Provide the (x, y) coordinate of the cell's center where the given text is located.  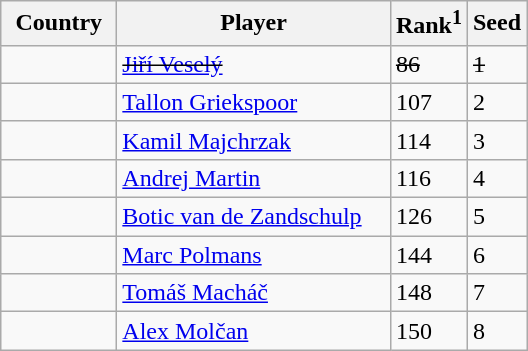
86 (428, 64)
5 (496, 217)
148 (428, 293)
Seed (496, 24)
Player (254, 24)
144 (428, 255)
Rank1 (428, 24)
3 (496, 140)
Alex Molčan (254, 331)
7 (496, 293)
2 (496, 102)
8 (496, 331)
Jiří Veselý (254, 64)
Tomáš Macháč (254, 293)
114 (428, 140)
107 (428, 102)
Kamil Majchrzak (254, 140)
Andrej Martin (254, 178)
126 (428, 217)
6 (496, 255)
150 (428, 331)
Marc Polmans (254, 255)
Country (59, 24)
Botic van de Zandschulp (254, 217)
4 (496, 178)
116 (428, 178)
1 (496, 64)
Tallon Griekspoor (254, 102)
